Return the (x, y) coordinate for the center point of the cell that contains the specified text.  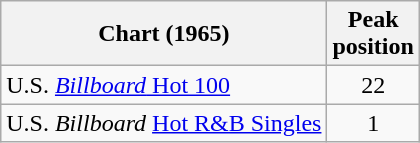
22 (373, 85)
U.S. Billboard Hot 100 (164, 85)
U.S. Billboard Hot R&B Singles (164, 123)
Chart (1965) (164, 34)
1 (373, 123)
Peakposition (373, 34)
